Identify which cell holds the provided text, then report its [x, y] central coordinate. 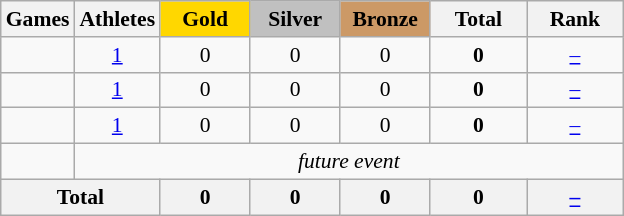
Silver [295, 19]
Gold [205, 19]
future event [348, 162]
Rank [576, 19]
Athletes [117, 19]
Games [38, 19]
Bronze [385, 19]
